Identify which cell holds the provided text, then report its (X, Y) central coordinate. 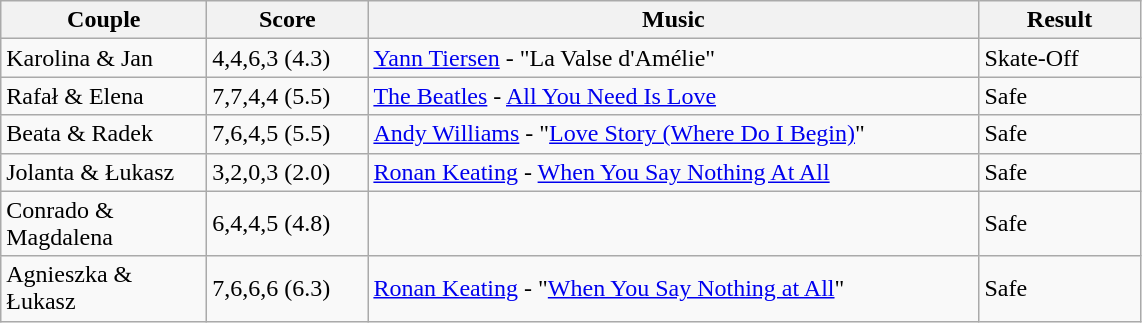
Ronan Keating - "When You Say Nothing at All" (674, 288)
Score (288, 20)
Rafał & Elena (104, 96)
Yann Tiersen - "La Valse d'Amélie" (674, 58)
Conrado & Magdalena (104, 224)
Agnieszka & Łukasz (104, 288)
Andy Williams - "Love Story (Where Do I Begin)" (674, 134)
7,6,4,5 (5.5) (288, 134)
Couple (104, 20)
Beata & Radek (104, 134)
Skate-Off (1060, 58)
Music (674, 20)
Jolanta & Łukasz (104, 172)
7,6,6,6 (6.3) (288, 288)
7,7,4,4 (5.5) (288, 96)
3,2,0,3 (2.0) (288, 172)
The Beatles - All You Need Is Love (674, 96)
6,4,4,5 (4.8) (288, 224)
Result (1060, 20)
Karolina & Jan (104, 58)
4,4,6,3 (4.3) (288, 58)
Ronan Keating - When You Say Nothing At All (674, 172)
